Detect which cell encompasses the target text, then output its (X, Y) center coordinate. 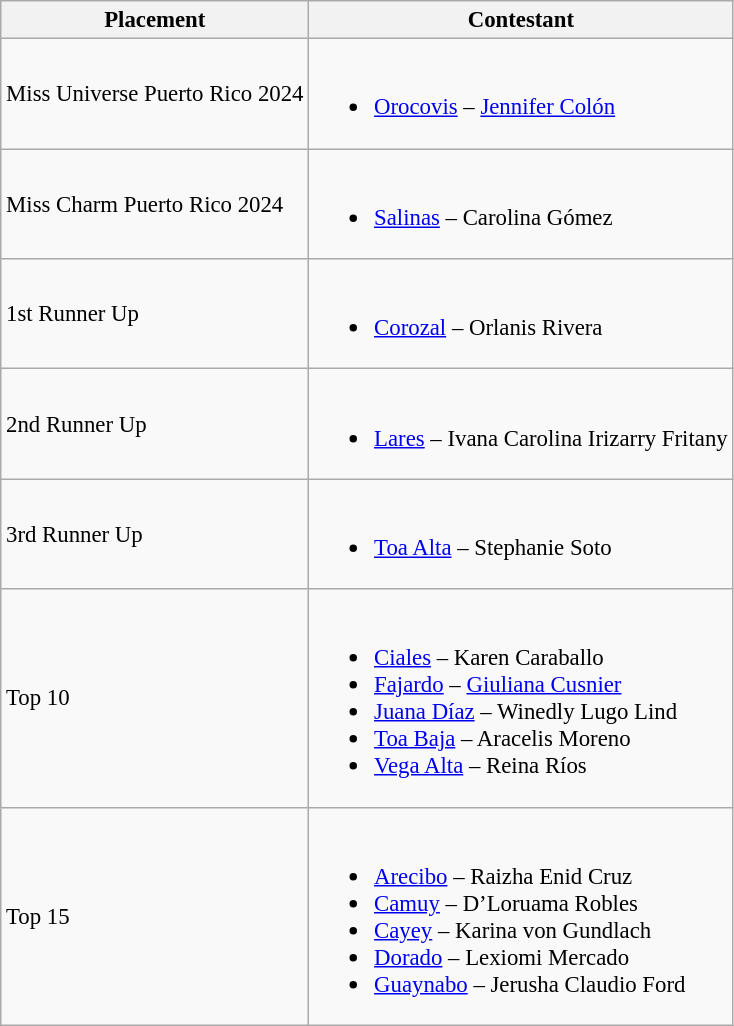
Miss Charm Puerto Rico 2024 (155, 204)
1st Runner Up (155, 314)
Orocovis – Jennifer Colón (521, 94)
Top 10 (155, 698)
Lares – Ivana Carolina Irizarry Fritany (521, 424)
Ciales – Karen CaraballoFajardo – Giuliana CusnierJuana Díaz – Winedly Lugo LindToa Baja – Aracelis MorenoVega Alta – Reina Ríos (521, 698)
3rd Runner Up (155, 534)
Miss Universe Puerto Rico 2024 (155, 94)
Placement (155, 20)
Top 15 (155, 916)
2nd Runner Up (155, 424)
Salinas – Carolina Gómez (521, 204)
Arecibo – Raizha Enid CruzCamuy – D’Loruama RoblesCayey – Karina von GundlachDorado – Lexiomi MercadoGuaynabo – Jerusha Claudio Ford (521, 916)
Toa Alta – Stephanie Soto (521, 534)
Contestant (521, 20)
Corozal – Orlanis Rivera (521, 314)
